Extract the (x, y) coordinate from the center of the cell holding the provided text.  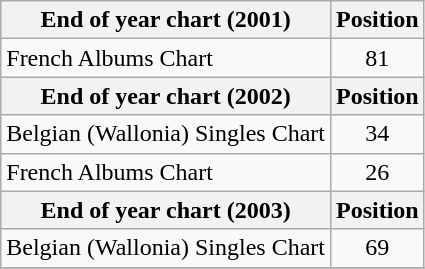
69 (377, 248)
26 (377, 172)
End of year chart (2003) (166, 210)
81 (377, 58)
34 (377, 134)
End of year chart (2002) (166, 96)
End of year chart (2001) (166, 20)
